Search for the cell housing the specified text and yield its [x, y] center coordinate. 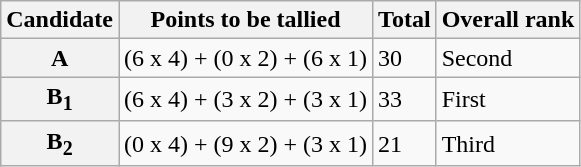
Total [405, 20]
A [60, 58]
Candidate [60, 20]
Overall rank [508, 20]
Third [508, 143]
B2 [60, 143]
21 [405, 143]
33 [405, 99]
(6 x 4) + (3 x 2) + (3 x 1) [245, 99]
Second [508, 58]
(0 x 4) + (9 x 2) + (3 x 1) [245, 143]
(6 x 4) + (0 x 2) + (6 x 1) [245, 58]
30 [405, 58]
B1 [60, 99]
Points to be tallied [245, 20]
First [508, 99]
